Extract the [X, Y] coordinate from the center of the cell holding the provided text.  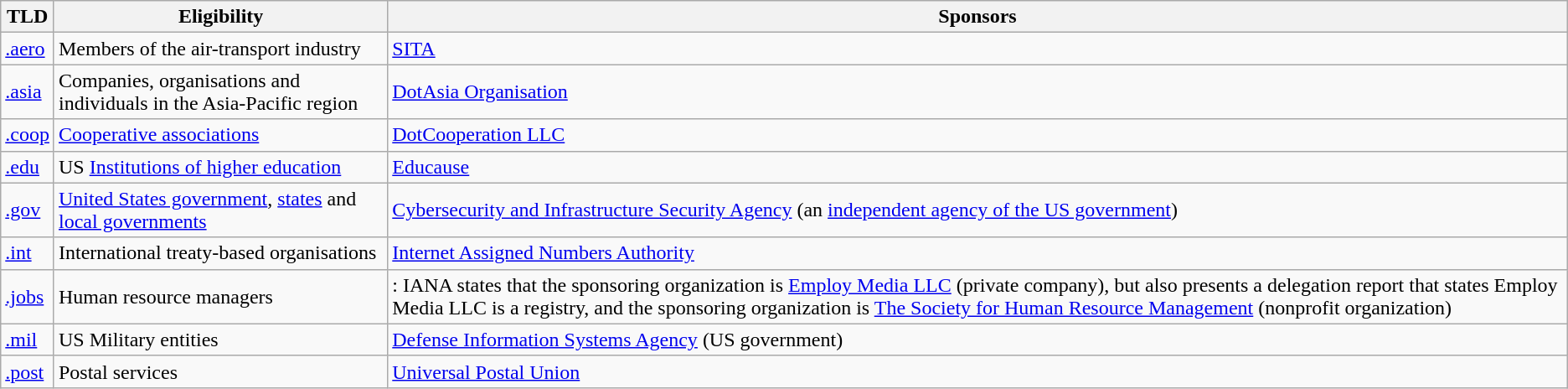
DotAsia Organisation [977, 92]
Universal Postal Union [977, 371]
Cooperative associations [220, 135]
Companies, organisations and individuals in the Asia-Pacific region [220, 92]
Human resource managers [220, 297]
Postal services [220, 371]
Educause [977, 167]
.coop [28, 135]
.aero [28, 49]
International treaty-based organisations [220, 253]
SITA [977, 49]
Defense Information Systems Agency (US government) [977, 340]
Members of the air-transport industry [220, 49]
DotCooperation LLC [977, 135]
.gov [28, 210]
.asia [28, 92]
Internet Assigned Numbers Authority [977, 253]
Cybersecurity and Infrastructure Security Agency (an independent agency of the US government) [977, 210]
United States government, states and local governments [220, 210]
Sponsors [977, 17]
.jobs [28, 297]
.mil [28, 340]
US Military entities [220, 340]
US Institutions of higher education [220, 167]
.post [28, 371]
TLD [28, 17]
.int [28, 253]
.edu [28, 167]
Eligibility [220, 17]
